Pinpoint the cell where the given text exists, returning its [X, Y] midpoint coordinate. 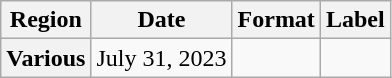
Various [46, 58]
Date [162, 20]
Region [46, 20]
Label [355, 20]
Format [276, 20]
July 31, 2023 [162, 58]
